Return (X, Y) of the center of cell containing provided text 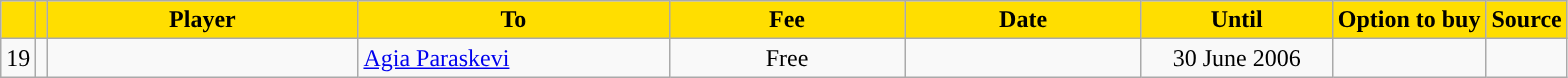
Date (1023, 20)
19 (18, 58)
Free (787, 58)
Agia Paraskevi (514, 58)
Option to buy (1409, 20)
To (514, 20)
30 June 2006 (1236, 58)
Until (1236, 20)
Fee (787, 20)
Source (1526, 20)
Player (202, 20)
